Find where the given text appears and provide that cell's center as [X, Y] coordinate. 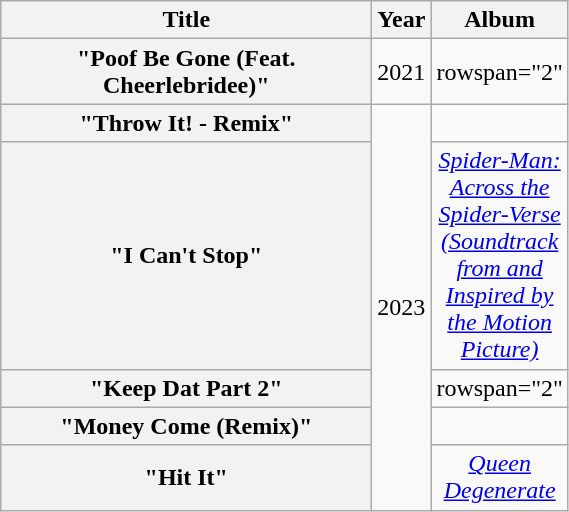
"Money Come (Remix)" [186, 426]
Year [402, 20]
2021 [402, 72]
2023 [402, 307]
Title [186, 20]
"I Can't Stop" [186, 256]
"Throw It! - Remix" [186, 123]
Album [500, 20]
"Poof Be Gone (Feat. Cheerlebridee)" [186, 72]
"Hit It" [186, 478]
Spider-Man: Across the Spider-Verse (Soundtrack from and Inspired by the Motion Picture) [500, 256]
Queen Degenerate [500, 478]
"Keep Dat Part 2" [186, 388]
